Extract the (x, y) coordinate from the center of the cell holding the provided text.  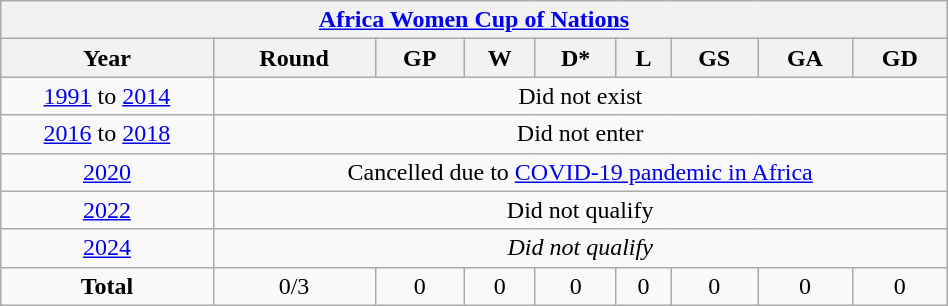
D* (576, 58)
Round (294, 58)
W (500, 58)
2016 to 2018 (107, 134)
Total (107, 286)
Did not enter (580, 134)
1991 to 2014 (107, 96)
0/3 (294, 286)
Did not exist (580, 96)
Year (107, 58)
GD (900, 58)
GP (420, 58)
2024 (107, 248)
L (643, 58)
2022 (107, 210)
Africa Women Cup of Nations (474, 20)
2020 (107, 172)
Cancelled due to COVID-19 pandemic in Africa (580, 172)
GS (714, 58)
GA (806, 58)
